Capture the cell that displays the provided text and extract its (x, y) central coordinate. 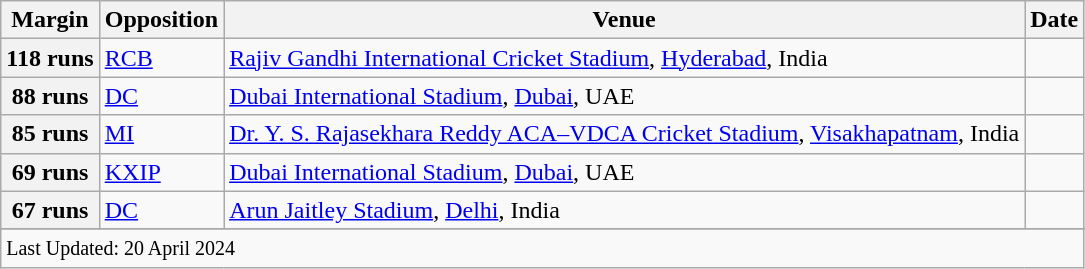
Date (1054, 20)
Last Updated: 20 April 2024 (542, 248)
Opposition (161, 20)
Dr. Y. S. Rajasekhara Reddy ACA–VDCA Cricket Stadium, Visakhapatnam, India (624, 134)
85 runs (50, 134)
118 runs (50, 58)
MI (161, 134)
Margin (50, 20)
KXIP (161, 172)
RCB (161, 58)
Rajiv Gandhi International Cricket Stadium, Hyderabad, India (624, 58)
69 runs (50, 172)
88 runs (50, 96)
Venue (624, 20)
67 runs (50, 210)
Arun Jaitley Stadium, Delhi, India (624, 210)
